Scan for the cell matching the given text and deliver its [X, Y] coordinate at center. 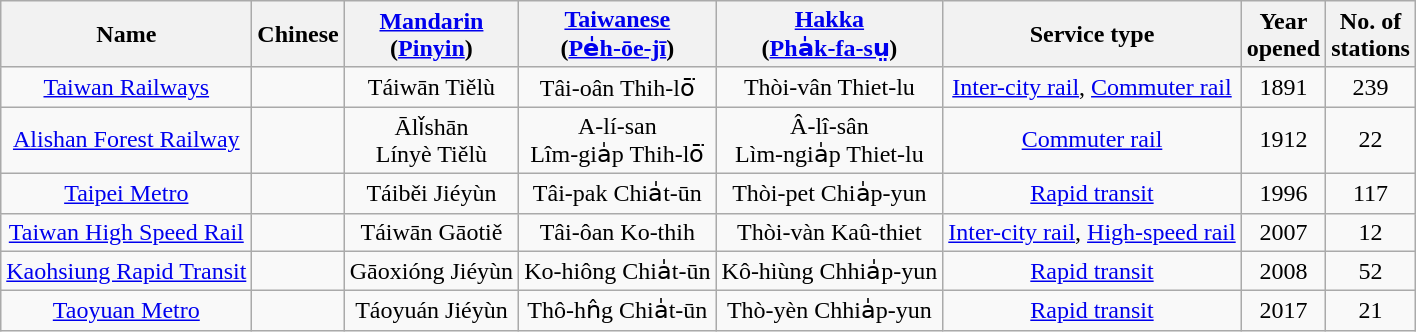
Kô-hiùng Chhia̍p-yun [830, 271]
A-lí-sanLîm-gia̍p Thih-lō͘ [618, 140]
Taiwan High Speed Rail [126, 232]
Commuter rail [1092, 140]
21 [1371, 311]
2017 [1283, 311]
Name [126, 34]
Gāoxióng Jiéyùn [431, 271]
Kaohsiung Rapid Transit [126, 271]
Taipei Metro [126, 193]
Tâi-oân Thih-lō͘ [618, 87]
Taiwan Railways [126, 87]
Thòi-pet Chia̍p-yun [830, 193]
Inter-city rail, High-speed rail [1092, 232]
Tâi-pak Chia̍t-ūn [618, 193]
Thò-yèn Chhia̍p-yun [830, 311]
Chinese [298, 34]
22 [1371, 140]
1912 [1283, 140]
Inter-city rail, Commuter rail [1092, 87]
Táiwān Gāotiě [431, 232]
Mandarin(Pinyin) [431, 34]
Thòi-vàn Kaû-thiet [830, 232]
2008 [1283, 271]
Táoyuán Jiéyùn [431, 311]
No. ofstations [1371, 34]
239 [1371, 87]
Hakka(Pha̍k-fa-sṳ) [830, 34]
Tâi-ôan Ko-thih [618, 232]
Ko-hiông Chia̍t-ūn [618, 271]
Taiwanese(Pe̍h-ōe-jī) [618, 34]
1891 [1283, 87]
12 [1371, 232]
1996 [1283, 193]
Alishan Forest Railway [126, 140]
Thô-hn̂g Chia̍t-ūn [618, 311]
Â-lî-sânLìm-ngia̍p Thiet-lu [830, 140]
ĀlǐshānLínyè Tiělù [431, 140]
Taoyuan Metro [126, 311]
117 [1371, 193]
Service type [1092, 34]
Yearopened [1283, 34]
52 [1371, 271]
Thòi-vân Thiet-lu [830, 87]
Táiběi Jiéyùn [431, 193]
2007 [1283, 232]
Táiwān Tiělù [431, 87]
